Extract the (X, Y) coordinate from the center of the cell holding the provided text.  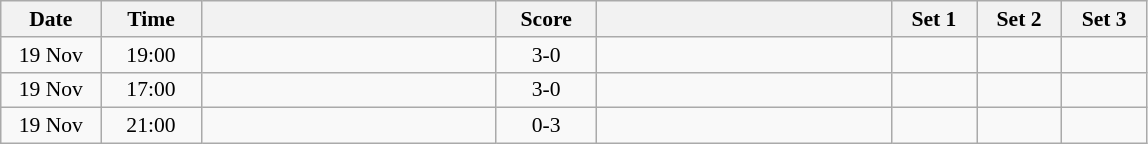
Score (546, 19)
0-3 (546, 126)
Set 2 (1018, 19)
17:00 (151, 90)
21:00 (151, 126)
Date (51, 19)
Set 3 (1104, 19)
Time (151, 19)
Set 1 (934, 19)
19:00 (151, 55)
